For the text-containing cell, return its midpoint in [X, Y] coordinate format. 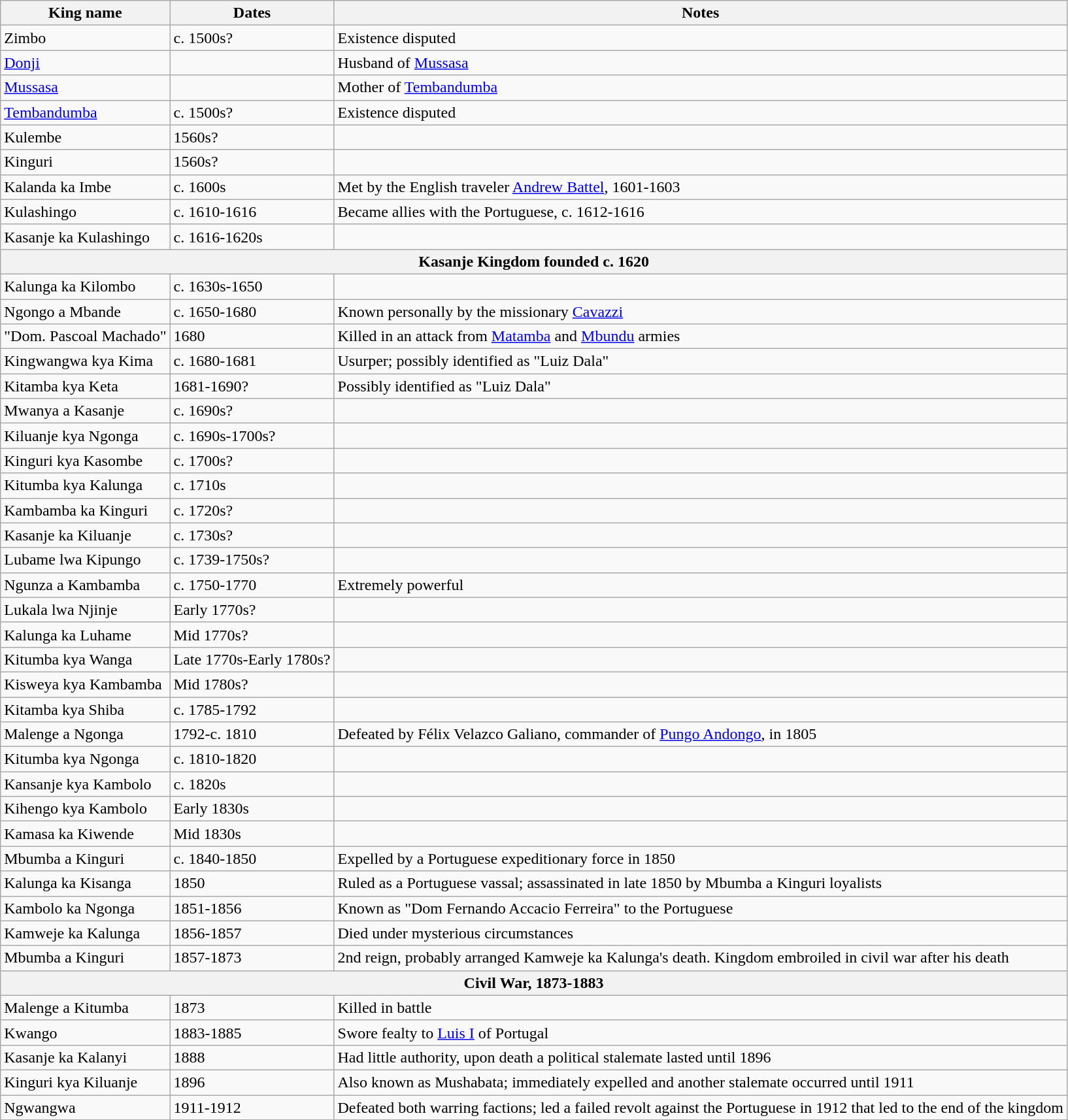
Kitumba kya Ngonga [85, 759]
Malenge a Ngonga [85, 734]
Also known as Mushabata; immediately expelled and another stalemate occurred until 1911 [701, 1082]
c. 1739-1750s? [252, 560]
c. 1840-1850 [252, 859]
Kamasa ka Kiwende [85, 834]
Kasanje ka Kiluanje [85, 535]
1883-1885 [252, 1032]
Mwanya a Kasanje [85, 411]
Kasanje Kingdom founded c. 1620 [534, 261]
Kansanje kya Kambolo [85, 784]
1896 [252, 1082]
Kalunga ka Kilombo [85, 286]
c. 1810-1820 [252, 759]
Kitamba kya Shiba [85, 709]
Kitamba kya Keta [85, 386]
Kitumba kya Kalunga [85, 486]
Lubame lwa Kipungo [85, 560]
Ngongo a Mbande [85, 312]
Kambolo ka Ngonga [85, 908]
Swore fealty to Luis I of Portugal [701, 1032]
Defeated by Félix Velazco Galiano, commander of Pungo Andongo, in 1805 [701, 734]
1888 [252, 1057]
Mother of Tembandumba [701, 88]
1792-c. 1810 [252, 734]
Kisweya kya Kambamba [85, 684]
Kinguri [85, 162]
Kiluanje kya Ngonga [85, 436]
Early 1830s [252, 809]
Kalunga ka Kisanga [85, 883]
Husband of Mussasa [701, 63]
Kasanje ka Kulashingo [85, 237]
Notes [701, 13]
1851-1856 [252, 908]
Kalunga ka Luhame [85, 634]
Kinguri kya Kasombe [85, 461]
King name [85, 13]
Extremely powerful [701, 585]
c. 1730s? [252, 535]
c. 1616-1620s [252, 237]
1873 [252, 1008]
c. 1690s? [252, 411]
Dates [252, 13]
"Dom. Pascoal Machado" [85, 337]
1850 [252, 883]
Kitumba kya Wanga [85, 659]
Zimbo [85, 38]
Malenge a Kitumba [85, 1008]
c. 1650-1680 [252, 312]
Early 1770s? [252, 610]
Late 1770s-Early 1780s? [252, 659]
Known as "Dom Fernando Accacio Ferreira" to the Portuguese [701, 908]
Kambamba ka Kinguri [85, 510]
c. 1700s? [252, 461]
c. 1600s [252, 187]
Kasanje ka Kalanyi [85, 1057]
c. 1820s [252, 784]
Killed in an attack from Matamba and Mbundu armies [701, 337]
Ngunza a Kambamba [85, 585]
Had little authority, upon death a political stalemate lasted until 1896 [701, 1057]
Ruled as a Portuguese vassal; assassinated in late 1850 by Mbumba a Kinguri loyalists [701, 883]
1857-1873 [252, 958]
Kulashingo [85, 212]
Donji [85, 63]
Kulembe [85, 137]
c. 1630s-1650 [252, 286]
Kalanda ka Imbe [85, 187]
Possibly identified as "Luiz Dala" [701, 386]
Kinguri kya Kiluanje [85, 1082]
Became allies with the Portuguese, c. 1612-1616 [701, 212]
Killed in battle [701, 1008]
Mid 1770s? [252, 634]
Tembandumba [85, 112]
1856-1857 [252, 933]
Mid 1830s [252, 834]
1911-1912 [252, 1108]
Kingwangwa kya Kima [85, 361]
c. 1750-1770 [252, 585]
Usurper; possibly identified as "Luiz Dala" [701, 361]
Civil War, 1873-1883 [534, 983]
c. 1785-1792 [252, 709]
c. 1680-1681 [252, 361]
c. 1610-1616 [252, 212]
Kwango [85, 1032]
Ngwangwa [85, 1108]
Known personally by the missionary Cavazzi [701, 312]
Kihengo kya Kambolo [85, 809]
c. 1720s? [252, 510]
1680 [252, 337]
Mid 1780s? [252, 684]
Met by the English traveler Andrew Battel, 1601-1603 [701, 187]
Lukala lwa Njinje [85, 610]
1681-1690? [252, 386]
Expelled by a Portuguese expeditionary force in 1850 [701, 859]
Defeated both warring factions; led a failed revolt against the Portuguese in 1912 that led to the end of the kingdom [701, 1108]
Died under mysterious circumstances [701, 933]
Kamweje ka Kalunga [85, 933]
Mussasa [85, 88]
2nd reign, probably arranged Kamweje ka Kalunga's death. Kingdom embroiled in civil war after his death [701, 958]
c. 1690s-1700s? [252, 436]
c. 1710s [252, 486]
